Return the (X, Y) coordinate for the center point of the cell that contains the specified text.  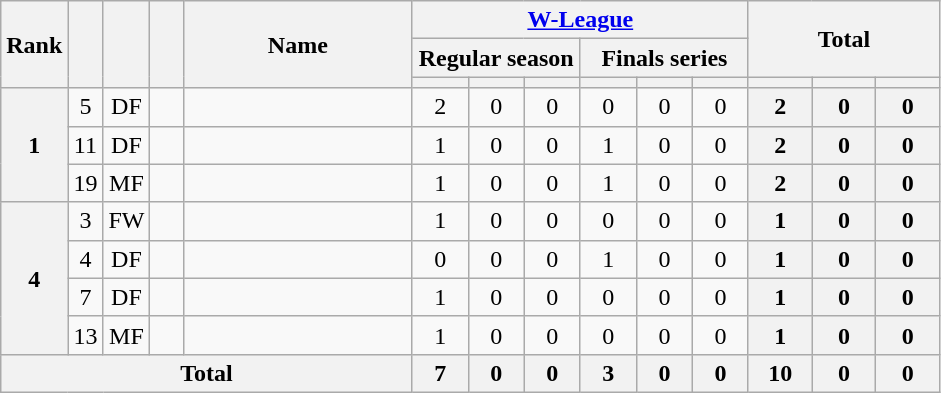
Name (298, 44)
W-League (580, 20)
19 (86, 183)
Finals series (664, 58)
10 (780, 373)
13 (86, 335)
5 (86, 107)
Regular season (496, 58)
11 (86, 145)
Rank (34, 44)
FW (126, 221)
